For the text-containing cell, return its midpoint in (X, Y) coordinate format. 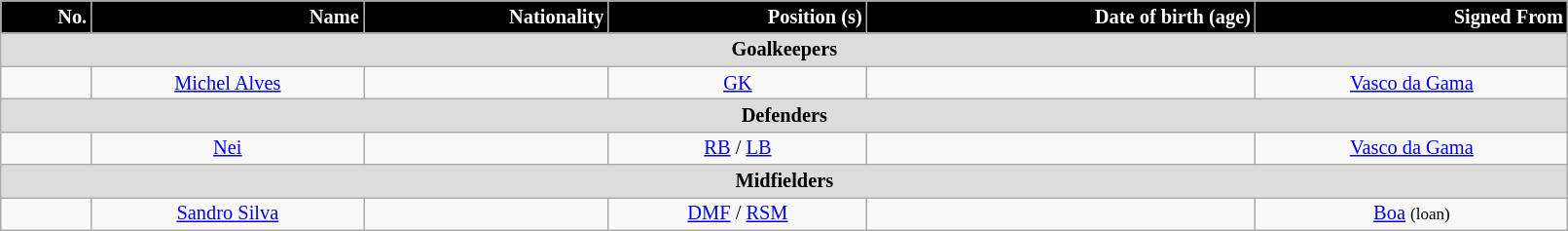
Signed From (1411, 17)
DMF / RSM (738, 213)
GK (738, 83)
Nationality (487, 17)
Name (228, 17)
Defenders (784, 115)
Goalkeepers (784, 50)
Date of birth (age) (1061, 17)
Boa (loan) (1411, 213)
Sandro Silva (228, 213)
Position (s) (738, 17)
No. (47, 17)
Midfielders (784, 181)
Michel Alves (228, 83)
RB / LB (738, 148)
Nei (228, 148)
